Identify which cell holds the provided text, then report its [x, y] central coordinate. 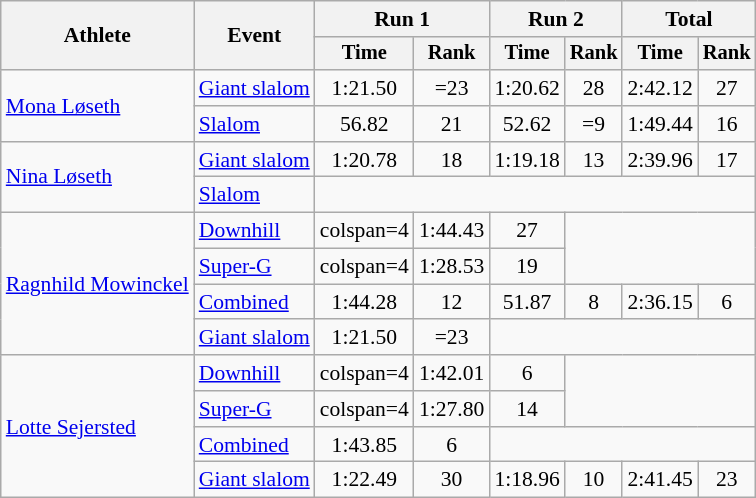
21 [452, 124]
23 [727, 480]
Run 2 [556, 19]
1:28.53 [452, 267]
1:42.01 [452, 373]
10 [594, 480]
Mona Løseth [98, 106]
51.87 [526, 302]
1:27.80 [452, 409]
52.62 [526, 124]
18 [452, 160]
1:18.96 [526, 480]
1:20.62 [526, 88]
1:22.49 [364, 480]
17 [727, 160]
Nina Løseth [98, 178]
1:43.85 [364, 445]
2:41.45 [660, 480]
=9 [594, 124]
1:20.78 [364, 160]
8 [594, 302]
Event [254, 36]
13 [594, 160]
2:42.12 [660, 88]
1:44.43 [452, 231]
14 [526, 409]
1:44.28 [364, 302]
12 [452, 302]
19 [526, 267]
2:39.96 [660, 160]
1:19.18 [526, 160]
28 [594, 88]
56.82 [364, 124]
Athlete [98, 36]
30 [452, 480]
Run 1 [402, 19]
2:36.15 [660, 302]
Ragnhild Mowinckel [98, 284]
Total [688, 19]
1:49.44 [660, 124]
16 [727, 124]
Lotte Sejersted [98, 426]
